Identify which cell holds the provided text, then report its (X, Y) central coordinate. 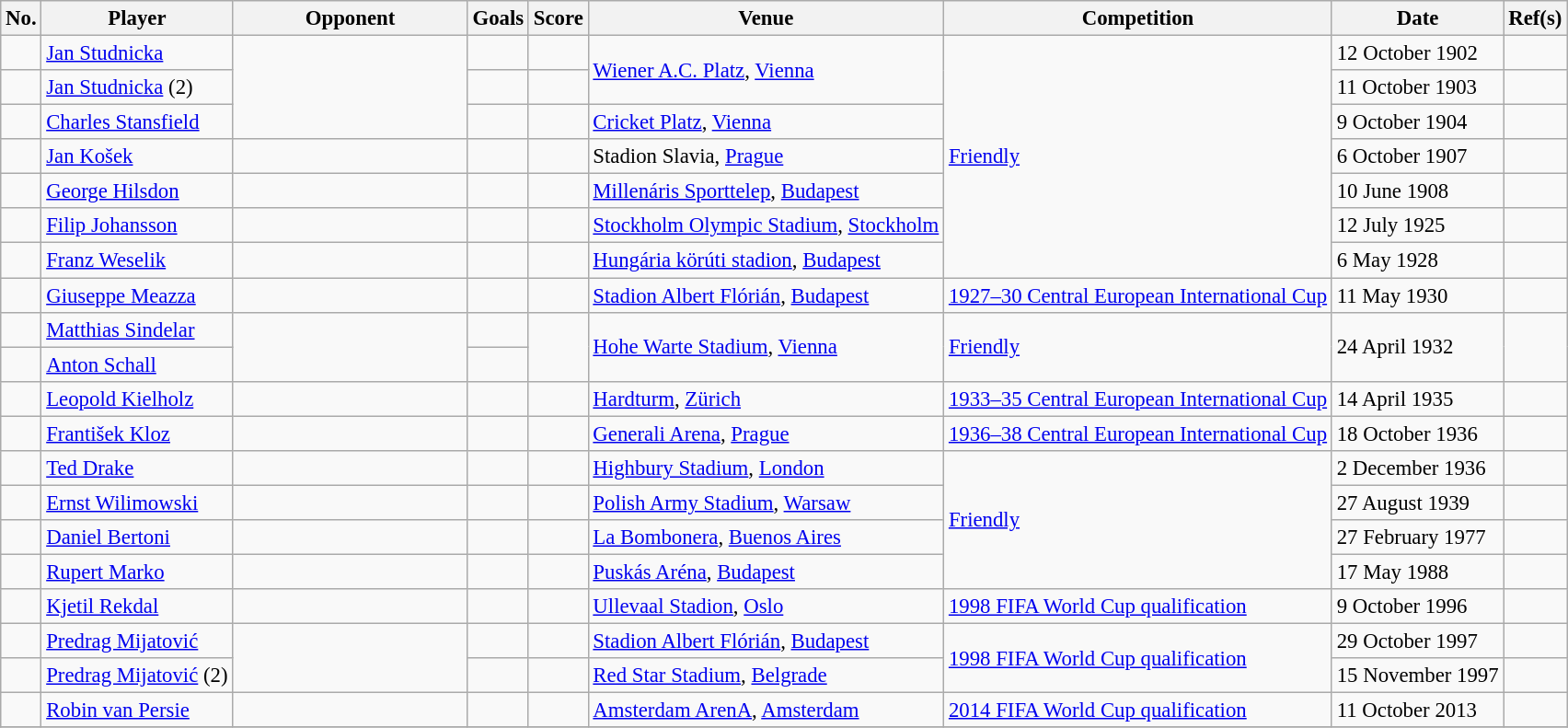
Predrag Mijatović (2) (137, 676)
Millenáris Sporttelep, Budapest (766, 191)
11 October 1903 (1417, 87)
Puskás Aréna, Budapest (766, 572)
1933–35 Central European International Cup (1138, 399)
George Hilsdon (137, 191)
1927–30 Central European International Cup (1138, 295)
Goals (498, 18)
27 August 1939 (1417, 503)
Highbury Stadium, London (766, 468)
No. (21, 18)
Matthias Sindelar (137, 329)
2 December 1936 (1417, 468)
Ullevaal Stadion, Oslo (766, 607)
Score (558, 18)
12 October 1902 (1417, 53)
Charles Stansfield (137, 122)
Competition (1138, 18)
2014 FIFA World Cup qualification (1138, 711)
Cricket Platz, Vienna (766, 122)
12 July 1925 (1417, 225)
18 October 1936 (1417, 433)
Filip Johansson (137, 225)
Stockholm Olympic Stadium, Stockholm (766, 225)
Daniel Bertoni (137, 537)
11 October 2013 (1417, 711)
Generali Arena, Prague (766, 433)
6 October 1907 (1417, 156)
Giuseppe Meazza (137, 295)
29 October 1997 (1417, 641)
Stadion Slavia, Prague (766, 156)
6 May 1928 (1417, 260)
Player (137, 18)
27 February 1977 (1417, 537)
24 April 1932 (1417, 346)
15 November 1997 (1417, 676)
Venue (766, 18)
Kjetil Rekdal (137, 607)
František Kloz (137, 433)
Jan Studnicka (137, 53)
Leopold Kielholz (137, 399)
Rupert Marko (137, 572)
Jan Košek (137, 156)
Franz Weselik (137, 260)
1936–38 Central European International Cup (1138, 433)
14 April 1935 (1417, 399)
Hohe Warte Stadium, Vienna (766, 346)
Opponent (350, 18)
La Bombonera, Buenos Aires (766, 537)
Wiener A.C. Platz, Vienna (766, 70)
Hardturm, Zürich (766, 399)
Polish Army Stadium, Warsaw (766, 503)
Red Star Stadium, Belgrade (766, 676)
Predrag Mijatović (137, 641)
Jan Studnicka (2) (137, 87)
9 October 1904 (1417, 122)
Amsterdam ArenA, Amsterdam (766, 711)
Date (1417, 18)
Ernst Wilimowski (137, 503)
Ted Drake (137, 468)
17 May 1988 (1417, 572)
10 June 1908 (1417, 191)
Robin van Persie (137, 711)
9 October 1996 (1417, 607)
Hungária körúti stadion, Budapest (766, 260)
11 May 1930 (1417, 295)
Anton Schall (137, 364)
Ref(s) (1535, 18)
